From the cell containing the given text, extract its center point as (X, Y) coordinate. 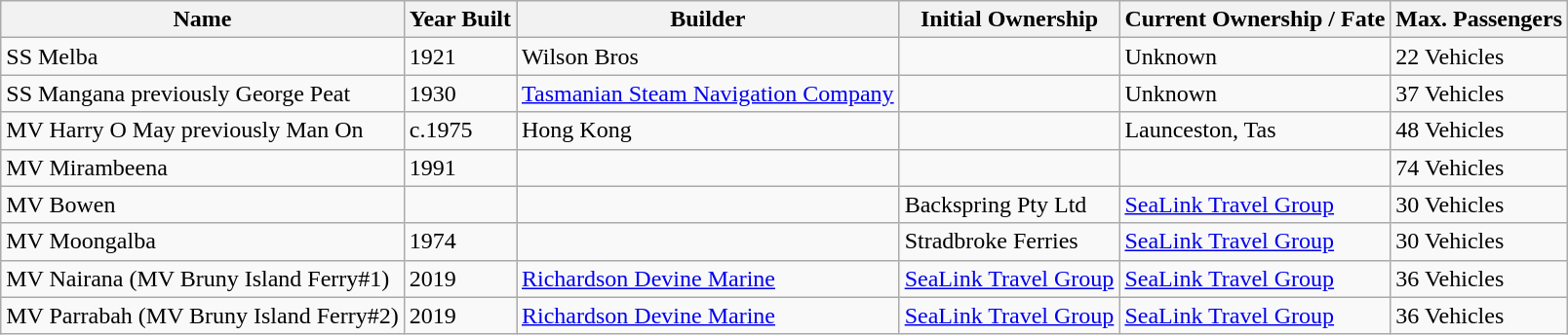
Hong Kong (708, 130)
MV Nairana (MV Bruny Island Ferry#1) (203, 279)
Max. Passengers (1479, 19)
1974 (460, 242)
MV Parrabah (MV Bruny Island Ferry#2) (203, 316)
Tasmanian Steam Navigation Company (708, 93)
MV Harry O May previously Man On (203, 130)
Initial Ownership (1009, 19)
1921 (460, 56)
1991 (460, 167)
Wilson Bros (708, 56)
Backspring Pty Ltd (1009, 205)
c.1975 (460, 130)
MV Moongalba (203, 242)
48 Vehicles (1479, 130)
74 Vehicles (1479, 167)
Year Built (460, 19)
1930 (460, 93)
SS Mangana previously George Peat (203, 93)
Name (203, 19)
Launceston, Tas (1255, 130)
MV Bowen (203, 205)
MV Mirambeena (203, 167)
Builder (708, 19)
SS Melba (203, 56)
37 Vehicles (1479, 93)
22 Vehicles (1479, 56)
Current Ownership / Fate (1255, 19)
Stradbroke Ferries (1009, 242)
